Detect which cell encompasses the target text, then output its [x, y] center coordinate. 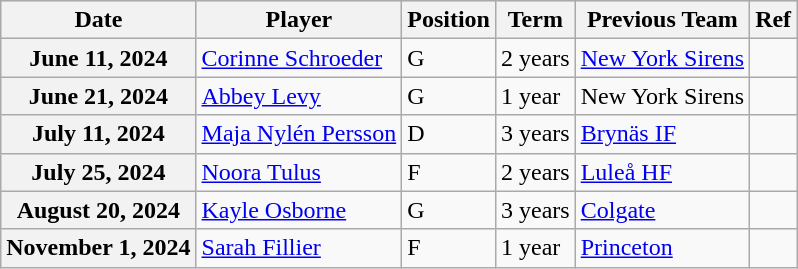
August 20, 2024 [98, 210]
Luleå HF [662, 172]
July 11, 2024 [98, 134]
Corinne Schroeder [299, 58]
Term [535, 20]
Ref [774, 20]
June 21, 2024 [98, 96]
June 11, 2024 [98, 58]
D [449, 134]
Abbey Levy [299, 96]
Colgate [662, 210]
Position [449, 20]
Noora Tulus [299, 172]
Brynäs IF [662, 134]
Maja Nylén Persson [299, 134]
Previous Team [662, 20]
July 25, 2024 [98, 172]
Princeton [662, 248]
Sarah Fillier [299, 248]
November 1, 2024 [98, 248]
Date [98, 20]
Kayle Osborne [299, 210]
Player [299, 20]
